Capture the cell that displays the provided text and extract its [x, y] central coordinate. 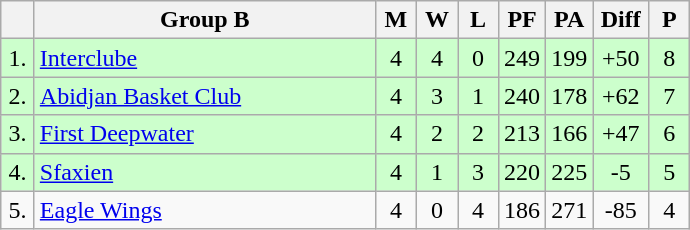
271 [570, 210]
-85 [621, 210]
178 [570, 96]
5 [670, 172]
Eagle Wings [204, 210]
-5 [621, 172]
225 [570, 172]
6 [670, 134]
7 [670, 96]
199 [570, 58]
+62 [621, 96]
+50 [621, 58]
M [396, 20]
5. [18, 210]
W [436, 20]
PA [570, 20]
2. [18, 96]
220 [522, 172]
8 [670, 58]
First Deepwater [204, 134]
186 [522, 210]
1. [18, 58]
Group B [204, 20]
4. [18, 172]
240 [522, 96]
PF [522, 20]
Interclube [204, 58]
249 [522, 58]
213 [522, 134]
3. [18, 134]
Sfaxien [204, 172]
P [670, 20]
+47 [621, 134]
166 [570, 134]
Abidjan Basket Club [204, 96]
L [478, 20]
Diff [621, 20]
